Return (x, y) of the center of cell containing provided text 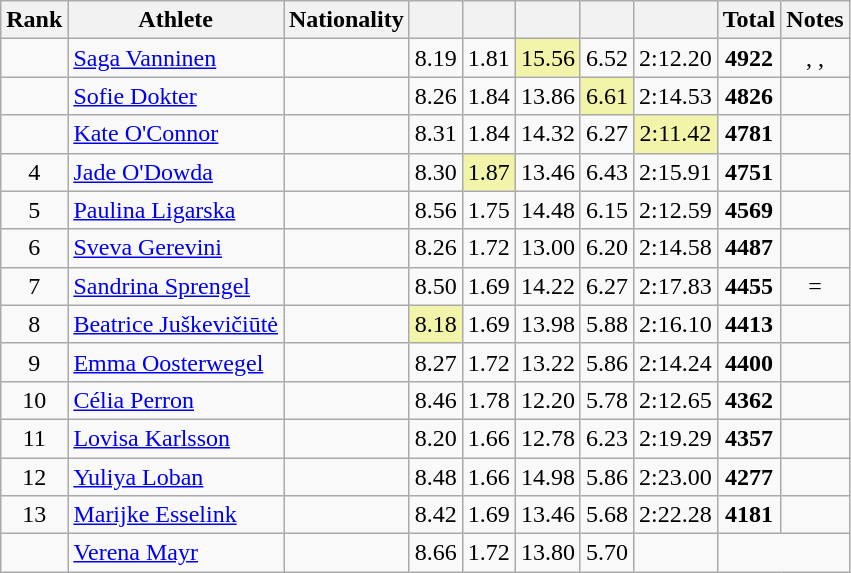
7 (34, 286)
2:19.29 (675, 438)
4455 (749, 286)
4277 (749, 477)
6.20 (606, 248)
4569 (749, 210)
, , (815, 58)
13.80 (548, 553)
13 (34, 515)
Athlete (176, 20)
4781 (749, 134)
4751 (749, 172)
Nationality (347, 20)
2:17.83 (675, 286)
8.31 (436, 134)
Sofie Dokter (176, 96)
Paulina Ligarska (176, 210)
Lovisa Karlsson (176, 438)
Célia Perron (176, 400)
Beatrice Juškevičiūtė (176, 324)
Saga Vanninen (176, 58)
6 (34, 248)
6.15 (606, 210)
Verena Mayr (176, 553)
6.23 (606, 438)
1.81 (488, 58)
2:23.00 (675, 477)
2:14.58 (675, 248)
12.78 (548, 438)
Sandrina Sprengel (176, 286)
Rank (34, 20)
14.48 (548, 210)
15.56 (548, 58)
Emma Oosterwegel (176, 362)
8.46 (436, 400)
1.75 (488, 210)
2:12.59 (675, 210)
4362 (749, 400)
2:11.42 (675, 134)
5 (34, 210)
1.78 (488, 400)
4181 (749, 515)
13.00 (548, 248)
6.52 (606, 58)
9 (34, 362)
13.22 (548, 362)
2:14.24 (675, 362)
6.61 (606, 96)
14.32 (548, 134)
4 (34, 172)
14.22 (548, 286)
5.78 (606, 400)
8.50 (436, 286)
11 (34, 438)
8.20 (436, 438)
Notes (815, 20)
8 (34, 324)
4487 (749, 248)
5.88 (606, 324)
Kate O'Connor (176, 134)
4826 (749, 96)
2:15.91 (675, 172)
8.48 (436, 477)
2:12.20 (675, 58)
8.66 (436, 553)
8.56 (436, 210)
8.27 (436, 362)
5.70 (606, 553)
10 (34, 400)
Marijke Esselink (176, 515)
Sveva Gerevini (176, 248)
5.68 (606, 515)
12 (34, 477)
8.19 (436, 58)
2:12.65 (675, 400)
= (815, 286)
4413 (749, 324)
14.98 (548, 477)
12.20 (548, 400)
1.87 (488, 172)
13.98 (548, 324)
2:22.28 (675, 515)
8.30 (436, 172)
13.86 (548, 96)
4922 (749, 58)
4400 (749, 362)
8.42 (436, 515)
6.43 (606, 172)
Yuliya Loban (176, 477)
Total (749, 20)
2:16.10 (675, 324)
8.18 (436, 324)
4357 (749, 438)
Jade O'Dowda (176, 172)
2:14.53 (675, 96)
